Detect which cell encompasses the target text, then output its [x, y] center coordinate. 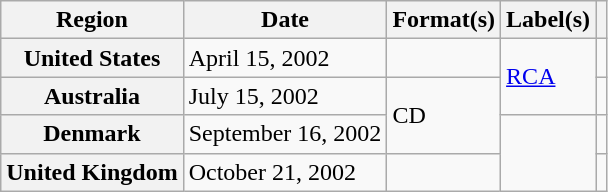
Format(s) [444, 20]
Denmark [92, 134]
United States [92, 58]
April 15, 2002 [285, 58]
United Kingdom [92, 172]
Date [285, 20]
July 15, 2002 [285, 96]
Region [92, 20]
October 21, 2002 [285, 172]
RCA [548, 77]
Australia [92, 96]
Label(s) [548, 20]
September 16, 2002 [285, 134]
CD [444, 115]
